For the text-containing cell, return its midpoint in (x, y) coordinate format. 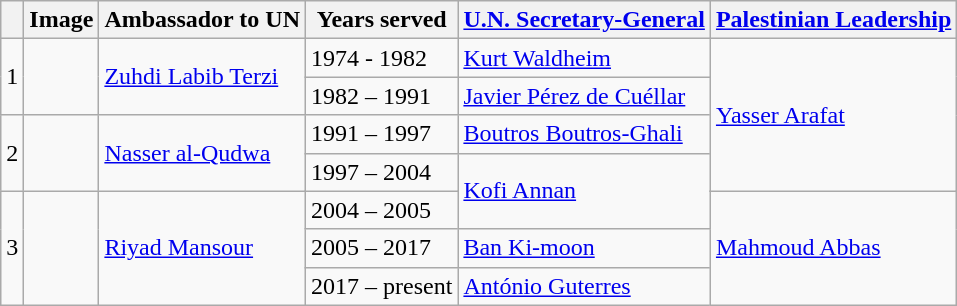
2005 – 2017 (382, 248)
Boutros Boutros-Ghali (584, 134)
Javier Pérez de Cuéllar (584, 96)
Zuhdi Labib Terzi (202, 77)
Ban Ki-moon (584, 248)
Yasser Arafat (833, 115)
Ambassador to UN (202, 20)
Mahmoud Abbas (833, 248)
Kurt Waldheim (584, 58)
Years served (382, 20)
2017 – present (382, 286)
1982 – 1991 (382, 96)
Kofi Annan (584, 191)
Nasser al-Qudwa (202, 153)
1991 – 1997 (382, 134)
António Guterres (584, 286)
2004 – 2005 (382, 210)
3 (12, 248)
2 (12, 153)
1 (12, 77)
Image (62, 20)
1997 – 2004 (382, 172)
Palestinian Leadership (833, 20)
U.N. Secretary-General (584, 20)
1974 - 1982 (382, 58)
Riyad Mansour (202, 248)
